Pinpoint the cell where the given text exists, returning its [x, y] midpoint coordinate. 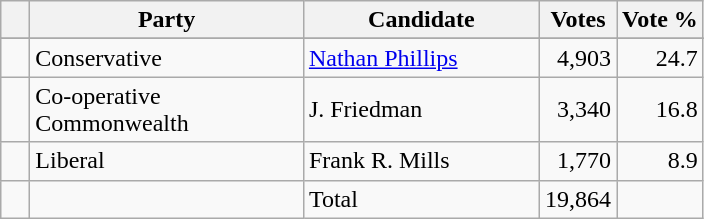
Conservative [167, 58]
19,864 [578, 199]
24.7 [660, 58]
8.9 [660, 161]
Frank R. Mills [421, 161]
16.8 [660, 110]
Nathan Phillips [421, 58]
3,340 [578, 110]
Liberal [167, 161]
Party [167, 20]
Candidate [421, 20]
Votes [578, 20]
1,770 [578, 161]
Co-operative Commonwealth [167, 110]
4,903 [578, 58]
Vote % [660, 20]
J. Friedman [421, 110]
Total [421, 199]
